For the text-containing cell, return its midpoint in [x, y] coordinate format. 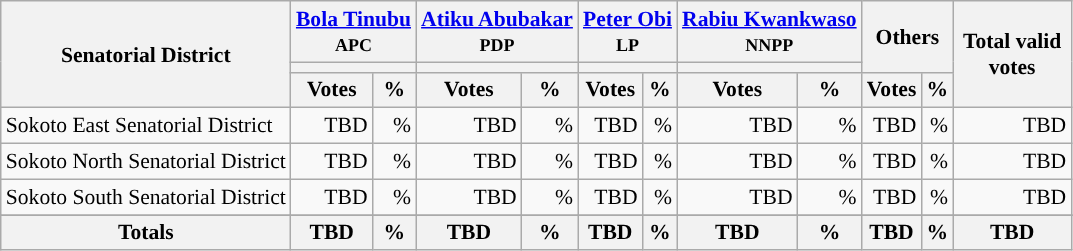
Peter ObiLP [628, 32]
Rabiu KwankwasoNNPP [770, 32]
Bola TinubuAPC [354, 32]
Senatorial District [146, 54]
Total valid votes [1012, 54]
Totals [146, 233]
Others [908, 36]
Sokoto North Senatorial District [146, 162]
Sokoto South Senatorial District [146, 197]
Sokoto East Senatorial District [146, 126]
Atiku AbubakarPDP [497, 32]
